Determine the [x, y] coordinate at the center of the cell enclosing the given text.  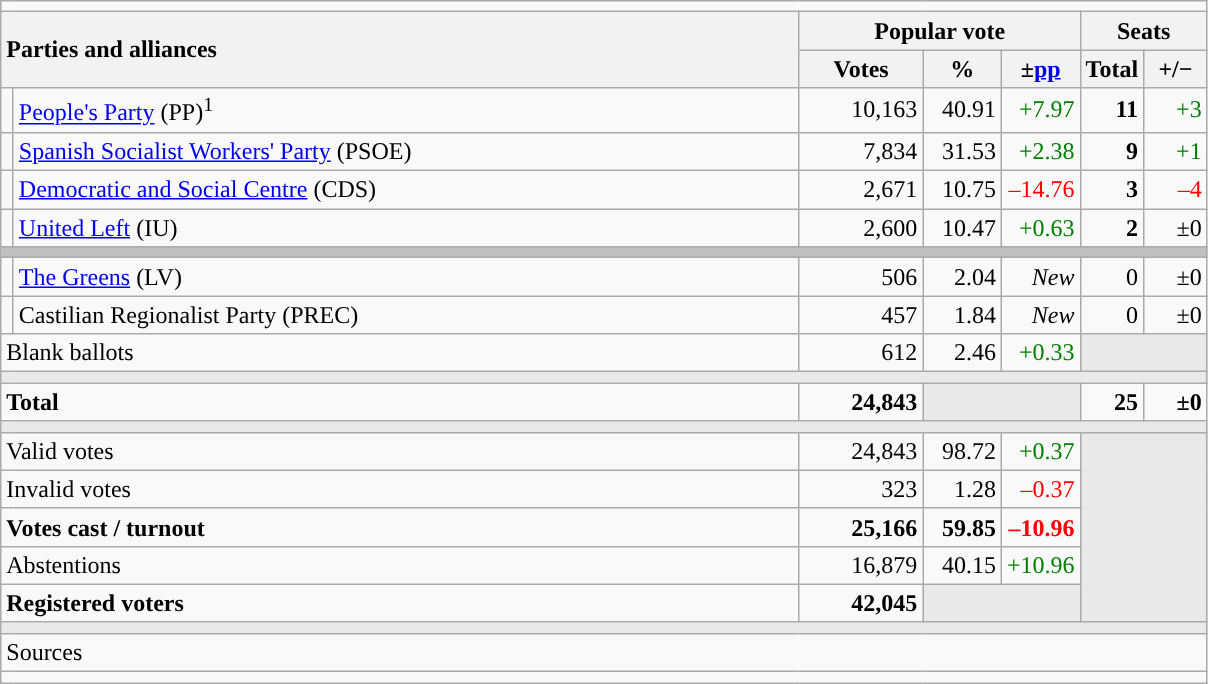
Abstentions [400, 565]
+0.37 [1040, 451]
Votes [861, 69]
+/− [1176, 69]
Castilian Regionalist Party (PREC) [406, 315]
506 [861, 277]
United Left (IU) [406, 228]
9 [1112, 151]
Registered voters [400, 603]
The Greens (LV) [406, 277]
59.85 [962, 527]
Invalid votes [400, 489]
16,879 [861, 565]
10,163 [861, 110]
+10.96 [1040, 565]
Popular vote [940, 31]
2,671 [861, 190]
98.72 [962, 451]
Democratic and Social Centre (CDS) [406, 190]
Parties and alliances [400, 50]
Seats [1144, 31]
10.75 [962, 190]
2 [1112, 228]
±pp [1040, 69]
457 [861, 315]
7,834 [861, 151]
31.53 [962, 151]
323 [861, 489]
+2.38 [1040, 151]
1.28 [962, 489]
10.47 [962, 228]
–4 [1176, 190]
2.46 [962, 353]
+3 [1176, 110]
Spanish Socialist Workers' Party (PSOE) [406, 151]
+0.33 [1040, 353]
–0.37 [1040, 489]
–10.96 [1040, 527]
11 [1112, 110]
2,600 [861, 228]
40.15 [962, 565]
25 [1112, 402]
+7.97 [1040, 110]
+1 [1176, 151]
People's Party (PP)1 [406, 110]
2.04 [962, 277]
Valid votes [400, 451]
42,045 [861, 603]
Sources [604, 652]
% [962, 69]
1.84 [962, 315]
–14.76 [1040, 190]
40.91 [962, 110]
Blank ballots [400, 353]
25,166 [861, 527]
Votes cast / turnout [400, 527]
+0.63 [1040, 228]
612 [861, 353]
3 [1112, 190]
